For the text-containing cell, return its midpoint in [X, Y] coordinate format. 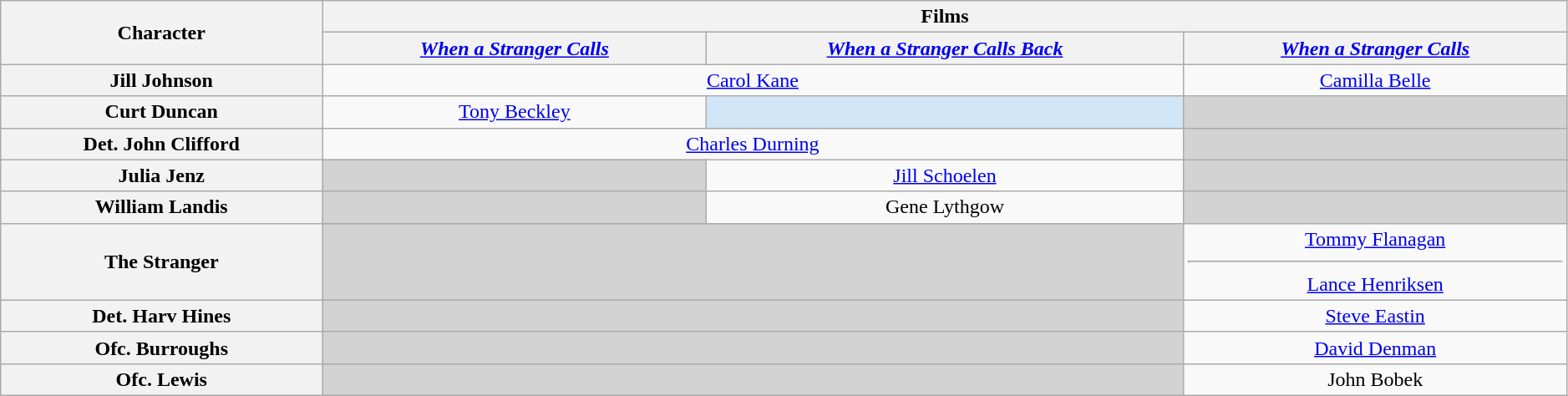
Camilla Belle [1375, 80]
Gene Lythgow [945, 207]
Ofc. Burroughs [162, 348]
William Landis [162, 207]
Jill Schoelen [945, 175]
Character [162, 33]
Curt Duncan [162, 112]
When a Stranger Calls Back [945, 48]
Det. Harv Hines [162, 316]
David Denman [1375, 348]
Charles Durning [753, 144]
Ofc. Lewis [162, 379]
Jill Johnson [162, 80]
Films [946, 17]
Steve Eastin [1375, 316]
Det. John Clifford [162, 144]
Tony Beckley [515, 112]
Tommy Flanagan Lance Henriksen [1375, 261]
The Stranger [162, 261]
John Bobek [1375, 379]
Carol Kane [753, 80]
Julia Jenz [162, 175]
